Capture the cell that displays the provided text and extract its [X, Y] central coordinate. 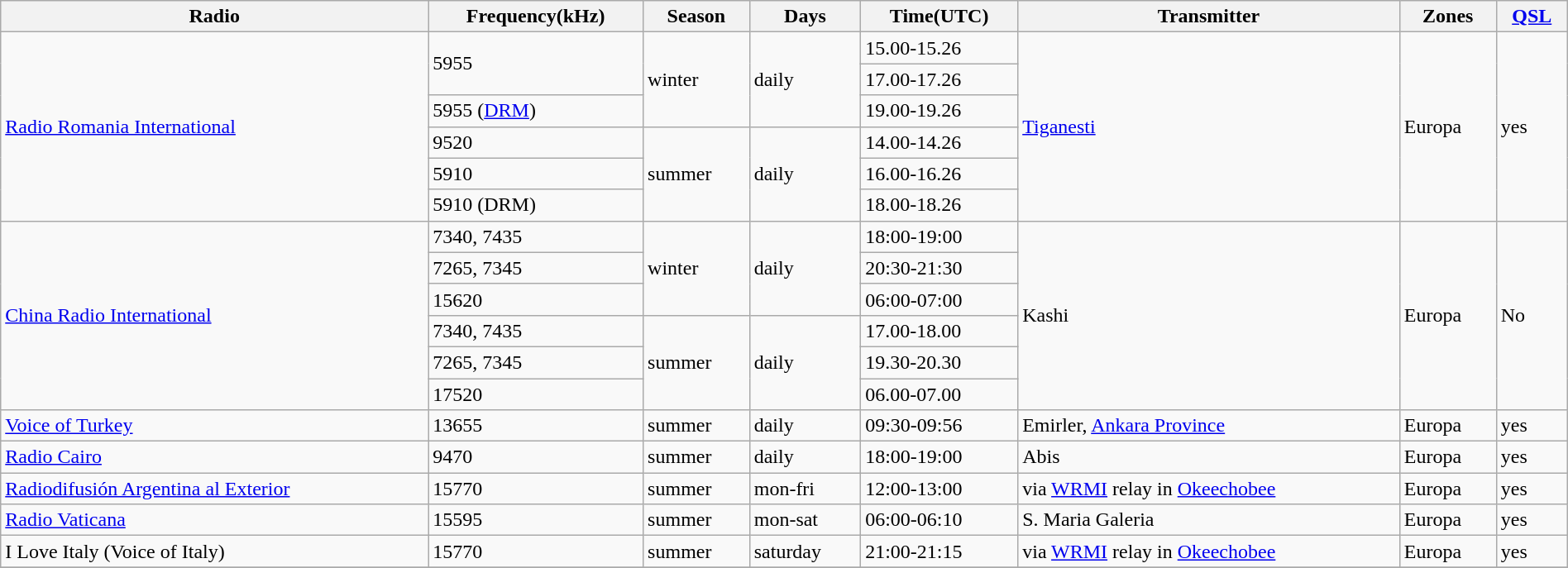
16.00-16.26 [939, 174]
Radio [215, 17]
5910 [536, 174]
20:30-21:30 [939, 268]
Radiodifusión Argentina al Exterior [215, 489]
Days [805, 17]
5910 (DRM) [536, 205]
Radio Cairo [215, 457]
14.00-14.26 [939, 142]
S. Maria Galeria [1209, 520]
19.30-20.30 [939, 362]
13655 [536, 426]
Voice of Turkey [215, 426]
5955 (DRM) [536, 111]
06:00-07:00 [939, 299]
9520 [536, 142]
Radio Vaticana [215, 520]
Time(UTC) [939, 17]
06.00-07.00 [939, 394]
mon-sat [805, 520]
No [1532, 315]
mon-fri [805, 489]
15.00-15.26 [939, 48]
Transmitter [1209, 17]
15620 [536, 299]
Radio Romania International [215, 126]
QSL [1532, 17]
Emirler, Ankara Province [1209, 426]
Zones [1447, 17]
19.00-19.26 [939, 111]
5955 [536, 64]
06:00-06:10 [939, 520]
12:00-13:00 [939, 489]
17.00-18.00 [939, 331]
Season [696, 17]
Frequency(kHz) [536, 17]
09:30-09:56 [939, 426]
18.00-18.26 [939, 205]
21:00-21:15 [939, 551]
17.00-17.26 [939, 79]
15595 [536, 520]
I Love Italy (Voice of Italy) [215, 551]
China Radio International [215, 315]
saturday [805, 551]
9470 [536, 457]
Tiganesti [1209, 126]
17520 [536, 394]
Kashi [1209, 315]
Abis [1209, 457]
